From the cell containing the given text, extract its center point as (X, Y) coordinate. 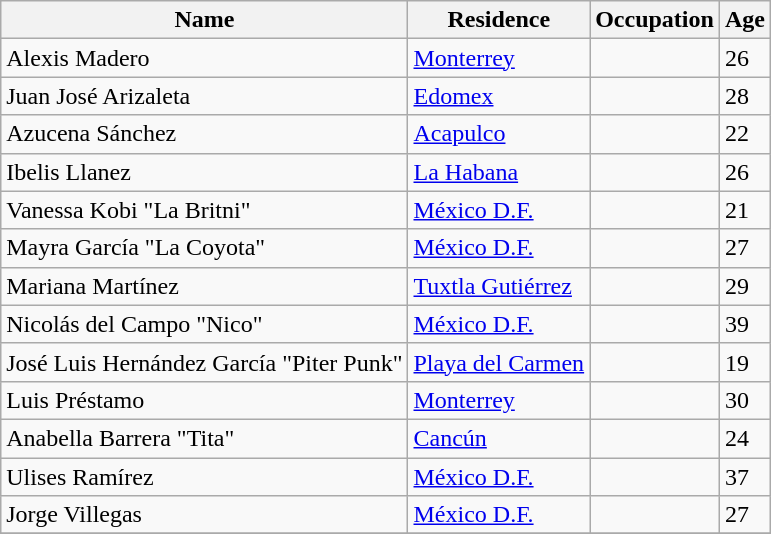
Anabella Barrera "Tita" (204, 438)
La Habana (499, 172)
28 (744, 96)
Ibelis Llanez (204, 172)
Azucena Sánchez (204, 134)
Jorge Villegas (204, 515)
Vanessa Kobi "La Britni" (204, 210)
José Luis Hernández García "Piter Punk" (204, 362)
Ulises Ramírez (204, 477)
39 (744, 324)
Nicolás del Campo "Nico" (204, 324)
Juan José Arizaleta (204, 96)
29 (744, 286)
Residence (499, 20)
Age (744, 20)
Mariana Martínez (204, 286)
Alexis Madero (204, 58)
Occupation (655, 20)
21 (744, 210)
24 (744, 438)
22 (744, 134)
Cancún (499, 438)
Name (204, 20)
30 (744, 400)
19 (744, 362)
Tuxtla Gutiérrez (499, 286)
37 (744, 477)
Luis Préstamo (204, 400)
Acapulco (499, 134)
Playa del Carmen (499, 362)
Mayra García "La Coyota" (204, 248)
Edomex (499, 96)
